For the text-containing cell, return its midpoint in [X, Y] coordinate format. 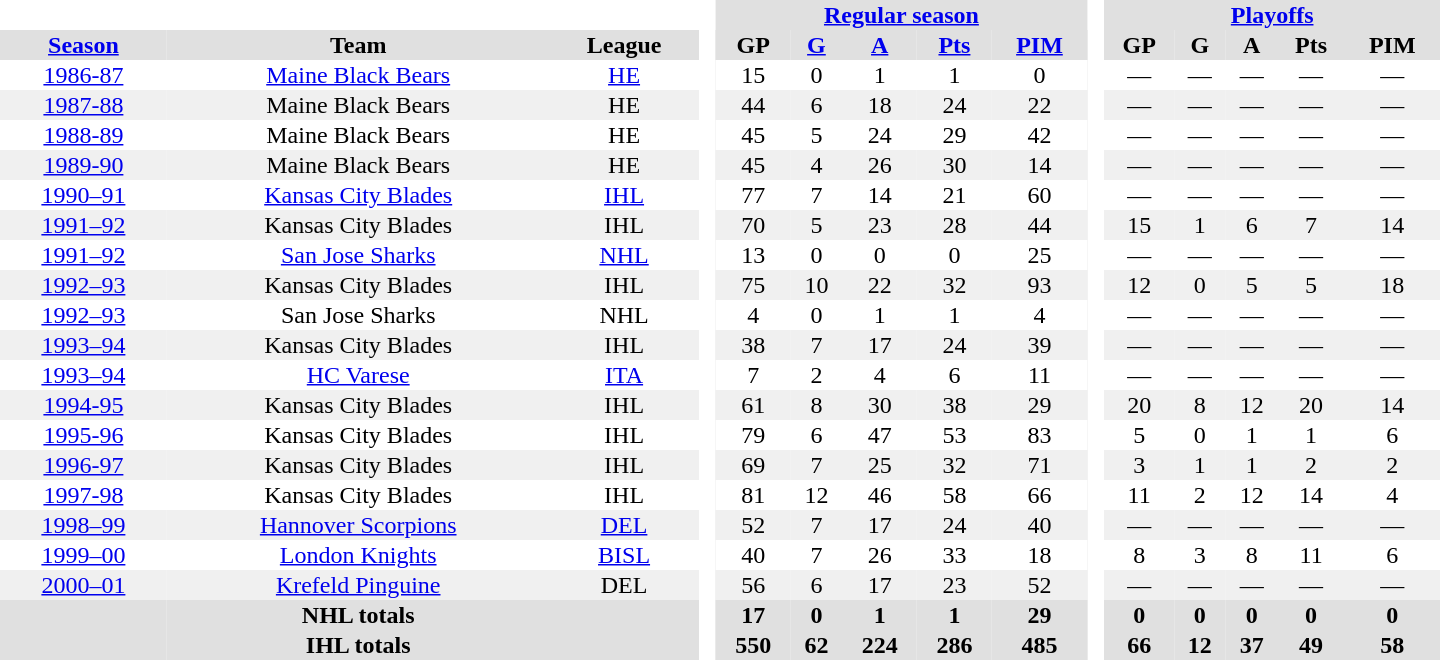
61 [754, 405]
62 [817, 645]
49 [1312, 645]
485 [1040, 645]
33 [954, 555]
1987-88 [84, 105]
1990–91 [84, 195]
1998–99 [84, 525]
1996-97 [84, 465]
13 [754, 255]
77 [754, 195]
Hannover Scorpions [358, 525]
60 [1040, 195]
42 [1040, 135]
75 [754, 285]
1997-98 [84, 495]
2000–01 [84, 585]
Regular season [902, 15]
Playoffs [1272, 15]
Team [358, 45]
ITA [624, 375]
21 [954, 195]
286 [954, 645]
Season [84, 45]
71 [1040, 465]
56 [754, 585]
79 [754, 435]
IHL totals [358, 645]
69 [754, 465]
1994-95 [84, 405]
London Knights [358, 555]
BISL [624, 555]
224 [880, 645]
550 [754, 645]
47 [880, 435]
93 [1040, 285]
HC Varese [358, 375]
1986-87 [84, 75]
Krefeld Pinguine [358, 585]
10 [817, 285]
70 [754, 225]
39 [1040, 345]
46 [880, 495]
83 [1040, 435]
1989-90 [84, 165]
1988-89 [84, 135]
28 [954, 225]
NHL totals [358, 615]
53 [954, 435]
37 [1252, 645]
League [624, 45]
1999–00 [84, 555]
81 [754, 495]
1995-96 [84, 435]
